For the text-containing cell, return its midpoint in (x, y) coordinate format. 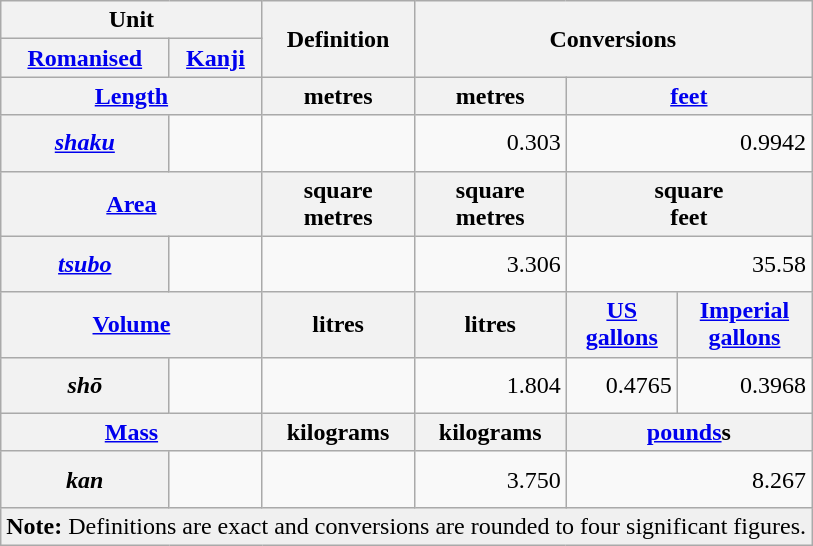
poundss (688, 432)
Definition (338, 39)
8.267 (688, 479)
Mass (132, 432)
Kanji (216, 58)
tsubo (85, 264)
0.3968 (744, 385)
0.4765 (622, 385)
3.306 (490, 264)
kan (85, 479)
0.9942 (688, 143)
Imperialgallons (744, 324)
Conversions (612, 39)
shaku (85, 143)
35.58 (688, 264)
USgallons (622, 324)
shō (85, 385)
0.303 (490, 143)
feet (688, 96)
Volume (132, 324)
Area (132, 204)
squarefeet (688, 204)
Length (132, 96)
3.750 (490, 479)
1.804 (490, 385)
Romanised (85, 58)
Note: Definitions are exact and conversions are rounded to four significant figures. (406, 526)
Unit (132, 20)
